Find where the given text appears and provide that cell's center as (X, Y) coordinate. 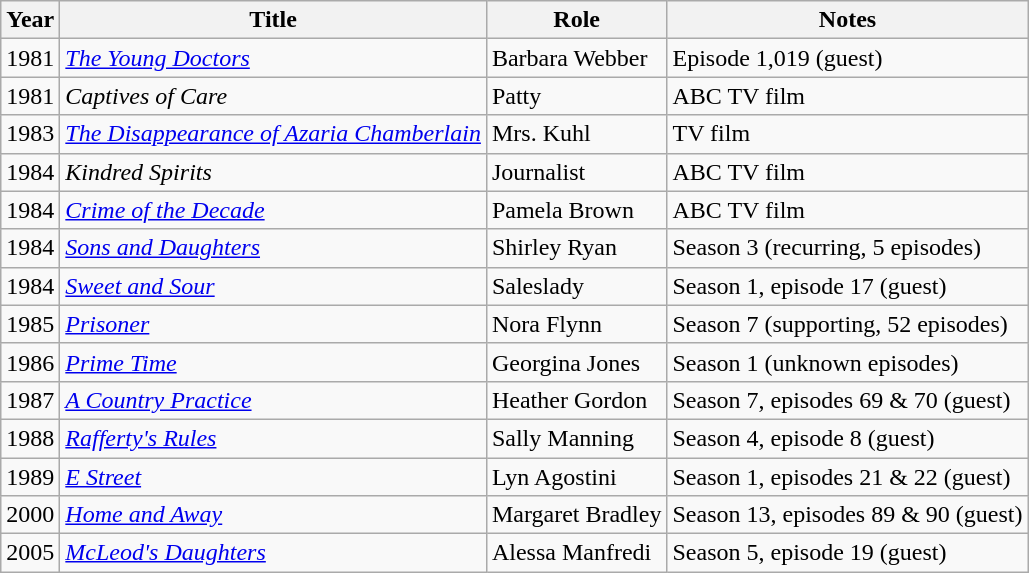
Margaret Bradley (576, 515)
1983 (30, 134)
Season 4, episode 8 (guest) (848, 438)
Season 7, episodes 69 & 70 (guest) (848, 400)
Patty (576, 96)
Role (576, 20)
Year (30, 20)
1989 (30, 477)
Sons and Daughters (274, 248)
Season 1 (unknown episodes) (848, 362)
1988 (30, 438)
Lyn Agostini (576, 477)
Barbara Webber (576, 58)
E Street (274, 477)
Notes (848, 20)
Mrs. Kuhl (576, 134)
Season 13, episodes 89 & 90 (guest) (848, 515)
Saleslady (576, 286)
McLeod's Daughters (274, 553)
Season 3 (recurring, 5 episodes) (848, 248)
Nora Flynn (576, 324)
Season 7 (supporting, 52 episodes) (848, 324)
1987 (30, 400)
Shirley Ryan (576, 248)
Journalist (576, 172)
Season 5, episode 19 (guest) (848, 553)
Captives of Care (274, 96)
The Disappearance of Azaria Chamberlain (274, 134)
Sweet and Sour (274, 286)
Prisoner (274, 324)
Crime of the Decade (274, 210)
1985 (30, 324)
Sally Manning (576, 438)
TV film (848, 134)
A Country Practice (274, 400)
Season 1, episodes 21 & 22 (guest) (848, 477)
Home and Away (274, 515)
Season 1, episode 17 (guest) (848, 286)
1986 (30, 362)
Episode 1,019 (guest) (848, 58)
2000 (30, 515)
The Young Doctors (274, 58)
Alessa Manfredi (576, 553)
2005 (30, 553)
Prime Time (274, 362)
Heather Gordon (576, 400)
Georgina Jones (576, 362)
Kindred Spirits (274, 172)
Title (274, 20)
Rafferty's Rules (274, 438)
Pamela Brown (576, 210)
